For the text-containing cell, return its midpoint in [X, Y] coordinate format. 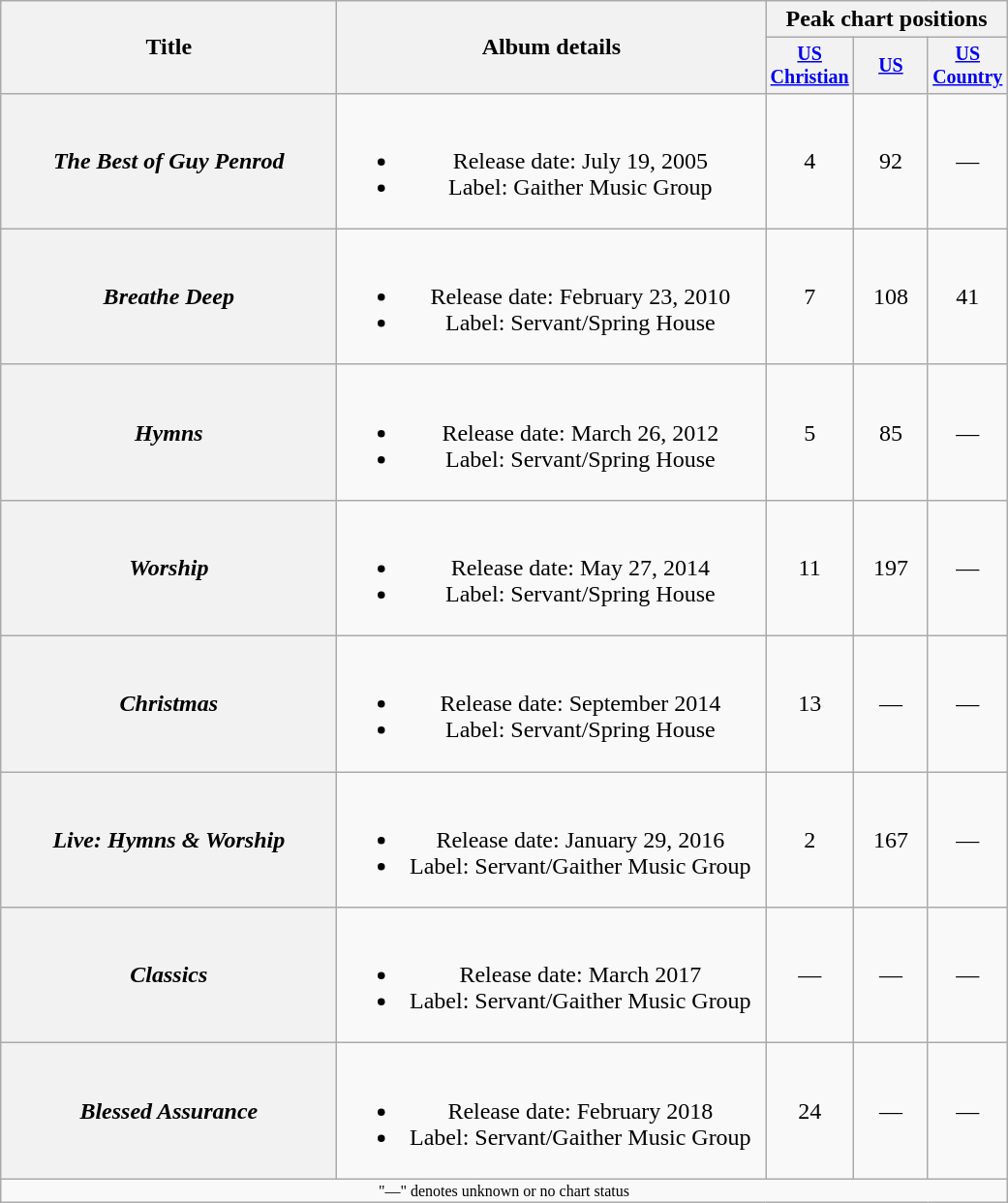
7 [809, 296]
Release date: July 19, 2005Label: Gaither Music Group [552, 161]
Christmas [168, 704]
Release date: January 29, 2016Label: Servant/Gaither Music Group [552, 840]
US Christian [809, 66]
Hymns [168, 432]
Live: Hymns & Worship [168, 840]
US [891, 66]
Album details [552, 47]
Release date: March 2017Label: Servant/Gaither Music Group [552, 975]
Breathe Deep [168, 296]
41 [967, 296]
Classics [168, 975]
Blessed Assurance [168, 1111]
Release date: February 23, 2010Label: Servant/Spring House [552, 296]
Title [168, 47]
Peak chart positions [887, 19]
The Best of Guy Penrod [168, 161]
13 [809, 704]
92 [891, 161]
108 [891, 296]
Release date: March 26, 2012Label: Servant/Spring House [552, 432]
Release date: May 27, 2014Label: Servant/Spring House [552, 568]
4 [809, 161]
24 [809, 1111]
167 [891, 840]
197 [891, 568]
Release date: February 2018Label: Servant/Gaither Music Group [552, 1111]
Release date: September 2014Label: Servant/Spring House [552, 704]
US Country [967, 66]
"—" denotes unknown or no chart status [504, 1190]
11 [809, 568]
Worship [168, 568]
85 [891, 432]
5 [809, 432]
2 [809, 840]
